Provide the [X, Y] coordinate of the cell's center where the given text is located.  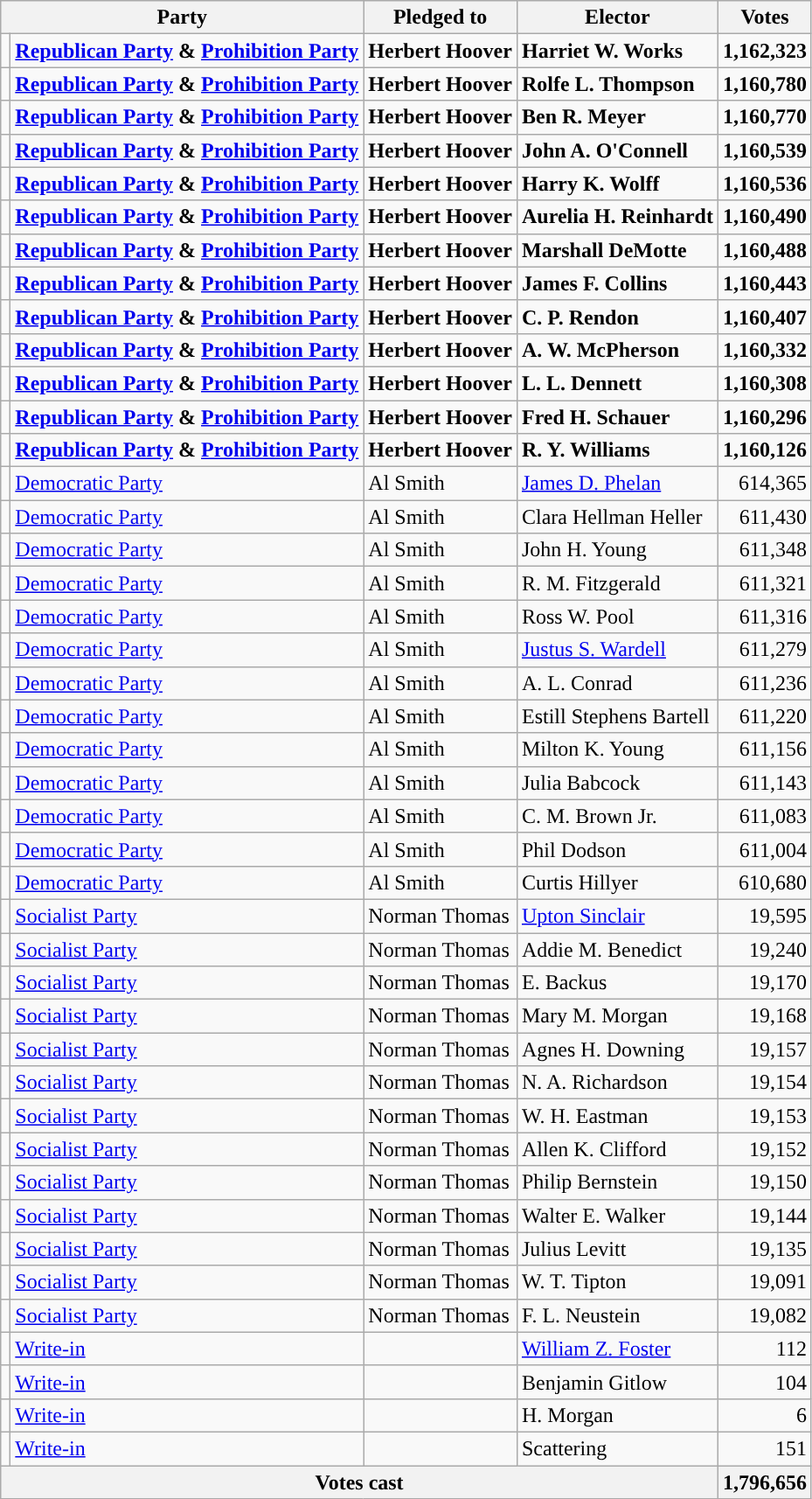
1,160,536 [764, 184]
611,156 [764, 749]
R. Y. Williams [617, 450]
610,680 [764, 882]
C. P. Rendon [617, 317]
1,160,770 [764, 117]
6 [764, 1415]
Upton Sinclair [617, 916]
1,160,443 [764, 283]
Rolfe L. Thompson [617, 84]
Justus S. Wardell [617, 650]
151 [764, 1448]
1,160,780 [764, 84]
Marshall DeMotte [617, 250]
W. T. Tipton [617, 1282]
Ross W. Pool [617, 617]
Allen K. Clifford [617, 1149]
1,160,332 [764, 350]
Ben R. Meyer [617, 117]
19,154 [764, 1083]
Addie M. Benedict [617, 949]
N. A. Richardson [617, 1083]
Harriet W. Works [617, 51]
19,170 [764, 983]
Walter E. Walker [617, 1216]
611,004 [764, 849]
Harry K. Wolff [617, 184]
1,160,407 [764, 317]
Party [182, 17]
Benjamin Gitlow [617, 1382]
Curtis Hillyer [617, 882]
1,160,490 [764, 217]
Scattering [617, 1448]
1,160,539 [764, 150]
Agnes H. Downing [617, 1049]
Julia Babcock [617, 783]
E. Backus [617, 983]
611,430 [764, 517]
19,595 [764, 916]
H. Morgan [617, 1415]
James F. Collins [617, 283]
611,220 [764, 716]
Pledged to [441, 17]
Clara Hellman Heller [617, 517]
1,162,323 [764, 51]
Elector [617, 17]
611,143 [764, 783]
1,160,126 [764, 450]
L. L. Dennett [617, 383]
19,135 [764, 1249]
R. M. Fitzgerald [617, 583]
19,152 [764, 1149]
19,091 [764, 1282]
Votes [764, 17]
Philip Bernstein [617, 1182]
Julius Levitt [617, 1249]
611,348 [764, 550]
Fred H. Schauer [617, 417]
19,157 [764, 1049]
Aurelia H. Reinhardt [617, 217]
Estill Stephens Bartell [617, 716]
19,144 [764, 1216]
1,160,296 [764, 417]
John H. Young [617, 550]
1,796,656 [764, 1482]
William Z. Foster [617, 1349]
W. H. Eastman [617, 1116]
19,153 [764, 1116]
19,240 [764, 949]
Milton K. Young [617, 749]
611,279 [764, 650]
Votes cast [360, 1482]
19,168 [764, 1016]
Phil Dodson [617, 849]
1,160,488 [764, 250]
614,365 [764, 484]
Mary M. Morgan [617, 1016]
C. M. Brown Jr. [617, 816]
611,083 [764, 816]
104 [764, 1382]
611,321 [764, 583]
F. L. Neustein [617, 1315]
James D. Phelan [617, 484]
John A. O'Connell [617, 150]
611,236 [764, 683]
611,316 [764, 617]
19,082 [764, 1315]
A. W. McPherson [617, 350]
A. L. Conrad [617, 683]
19,150 [764, 1182]
1,160,308 [764, 383]
112 [764, 1349]
